Return the [x, y] coordinate for the center point of the cell that contains the specified text.  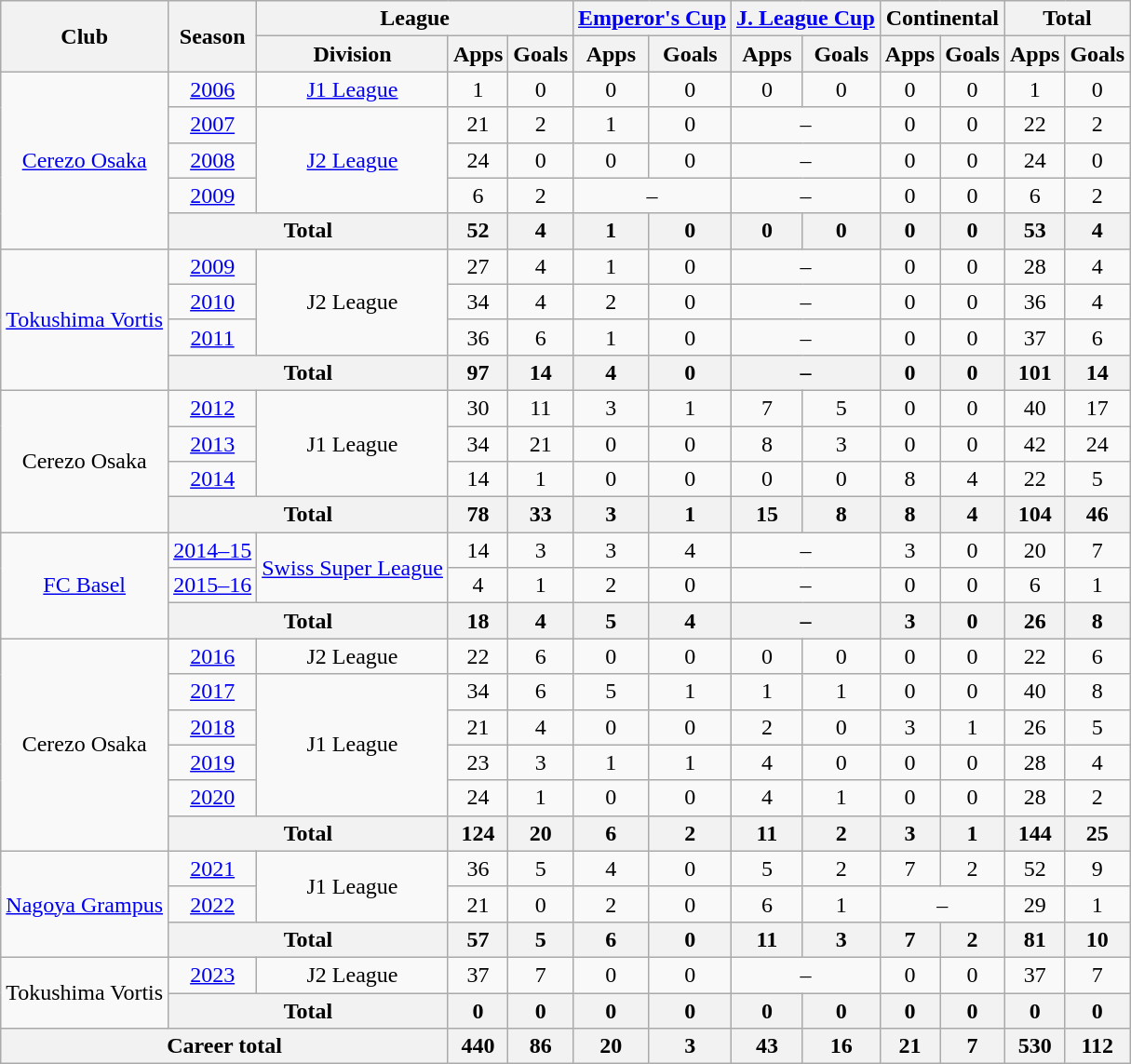
2018 [212, 727]
2013 [212, 444]
2014 [212, 479]
Club [85, 36]
Season [212, 36]
53 [1034, 231]
530 [1034, 1046]
2015–16 [212, 586]
FC Basel [85, 586]
J. League Cup [806, 19]
15 [767, 515]
9 [1097, 869]
104 [1034, 515]
2014–15 [212, 550]
Nagoya Grampus [85, 904]
30 [478, 408]
46 [1097, 515]
2019 [212, 762]
86 [541, 1046]
League [415, 19]
124 [478, 833]
2016 [212, 656]
2021 [212, 869]
101 [1034, 372]
144 [1034, 833]
Career total [225, 1046]
57 [478, 939]
25 [1097, 833]
97 [478, 372]
33 [541, 515]
112 [1097, 1046]
2012 [212, 408]
17 [1097, 408]
23 [478, 762]
29 [1034, 904]
2006 [212, 89]
Continental [942, 19]
42 [1034, 444]
10 [1097, 939]
2010 [212, 302]
2020 [212, 798]
Swiss Super League [353, 568]
2007 [212, 125]
78 [478, 515]
440 [478, 1046]
2008 [212, 160]
27 [478, 266]
2022 [212, 904]
2023 [212, 975]
18 [478, 621]
16 [842, 1046]
Division [353, 54]
81 [1034, 939]
2017 [212, 692]
2011 [212, 337]
43 [767, 1046]
Emperor's Cup [653, 19]
